Output the [X, Y] coordinate of the center of the cell containing the given text.  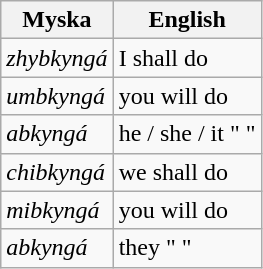
chibkyngá [57, 172]
they " " [187, 248]
mibkyngá [57, 210]
English [187, 20]
he / she / it " " [187, 134]
I shall do [187, 58]
umbkyngá [57, 96]
Myska [57, 20]
zhybkyngá [57, 58]
we shall do [187, 172]
